Search for the cell housing the specified text and yield its (x, y) center coordinate. 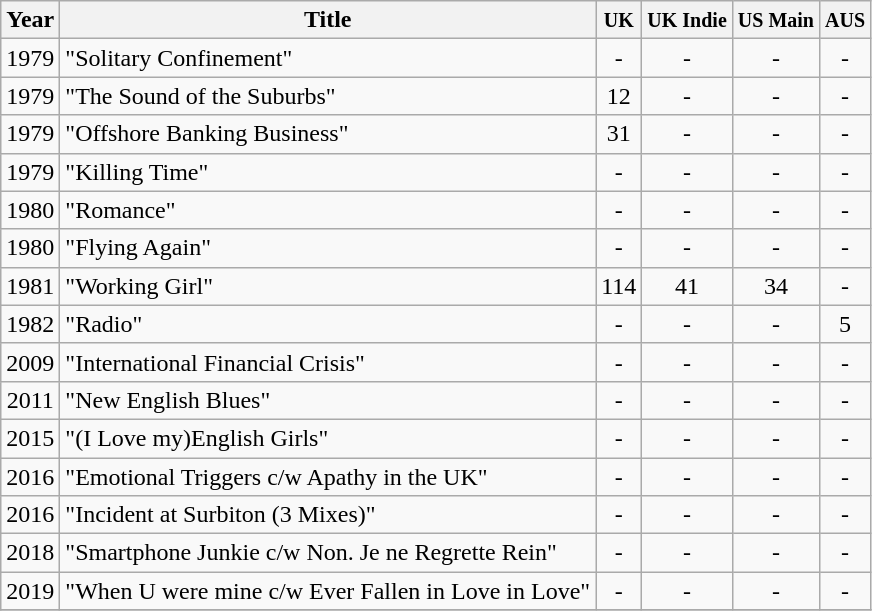
1982 (30, 324)
"New English Blues" (328, 400)
5 (844, 324)
"Incident at Surbiton (3 Mixes)" (328, 515)
"(I Love my)English Girls" (328, 438)
12 (619, 96)
"When U were mine c/w Ever Fallen in Love in Love" (328, 591)
US Main (776, 20)
"Flying Again" (328, 248)
UK (619, 20)
Title (328, 20)
"Smartphone Junkie c/w Non. Je ne Regrette Rein" (328, 553)
114 (619, 286)
2011 (30, 400)
2009 (30, 362)
"Offshore Banking Business" (328, 134)
"Working Girl" (328, 286)
2019 (30, 591)
"Emotional Triggers c/w Apathy in the UK" (328, 477)
"Killing Time" (328, 172)
41 (688, 286)
"Radio" (328, 324)
"International Financial Crisis" (328, 362)
2015 (30, 438)
"Romance" (328, 210)
Year (30, 20)
AUS (844, 20)
UK Indie (688, 20)
"Solitary Confinement" (328, 58)
2018 (30, 553)
"The Sound of the Suburbs" (328, 96)
31 (619, 134)
34 (776, 286)
1981 (30, 286)
